Scan for the cell matching the given text and deliver its [X, Y] coordinate at center. 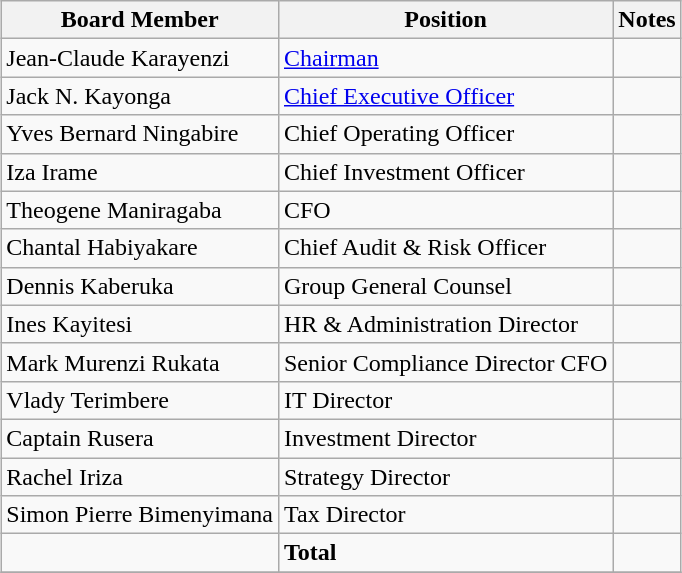
Chairman [445, 58]
Group General Counsel [445, 286]
Jack N. Kayonga [140, 96]
Chief Operating Officer [445, 134]
IT Director [445, 400]
Vlady Terimbere [140, 400]
Iza Irame [140, 172]
Captain Rusera [140, 438]
Tax Director [445, 515]
Jean-Claude Karayenzi [140, 58]
Chief Investment Officer [445, 172]
Strategy Director [445, 477]
Mark Murenzi Rukata [140, 362]
CFO [445, 210]
Rachel Iriza [140, 477]
Chief Audit & Risk Officer [445, 248]
Chief Executive Officer [445, 96]
Ines Kayitesi [140, 324]
Investment Director [445, 438]
Simon Pierre Bimenyimana [140, 515]
Dennis Kaberuka [140, 286]
Board Member [140, 20]
Notes [647, 20]
Total [445, 553]
Senior Compliance Director CFO [445, 362]
Theogene Maniragaba [140, 210]
Yves Bernard Ningabire [140, 134]
Position [445, 20]
Chantal Habiyakare [140, 248]
HR & Administration Director [445, 324]
